For the text-containing cell, return its midpoint in (X, Y) coordinate format. 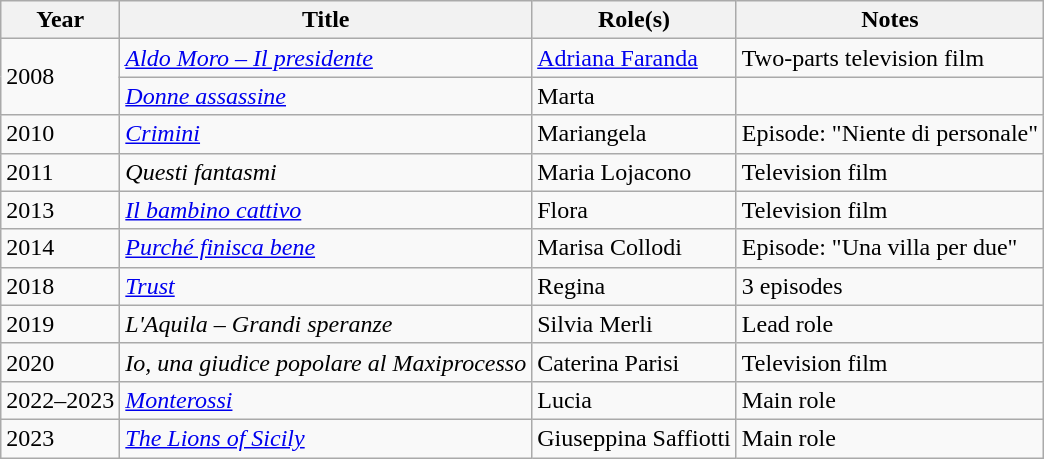
Year (60, 20)
2011 (60, 172)
2014 (60, 248)
Marta (634, 96)
2019 (60, 324)
L'Aquila – Grandi speranze (326, 324)
2010 (60, 134)
Lead role (890, 324)
Questi fantasmi (326, 172)
Episode: "Una villa per due" (890, 248)
Purché finisca bene (326, 248)
3 episodes (890, 286)
2023 (60, 438)
Regina (634, 286)
Marisa Collodi (634, 248)
2013 (60, 210)
Aldo Moro – Il presidente (326, 58)
Caterina Parisi (634, 362)
Monterossi (326, 400)
Episode: "Niente di personale" (890, 134)
Il bambino cattivo (326, 210)
Giuseppina Saffiotti (634, 438)
Mariangela (634, 134)
Lucia (634, 400)
Adriana Faranda (634, 58)
Title (326, 20)
Io, una giudice popolare al Maxiprocesso (326, 362)
2020 (60, 362)
2008 (60, 77)
Notes (890, 20)
Silvia Merli (634, 324)
Maria Lojacono (634, 172)
Trust (326, 286)
Flora (634, 210)
Two-parts television film (890, 58)
The Lions of Sicily (326, 438)
2018 (60, 286)
Donne assassine (326, 96)
Crimini (326, 134)
Role(s) (634, 20)
2022–2023 (60, 400)
